Detect which cell encompasses the target text, then output its (x, y) center coordinate. 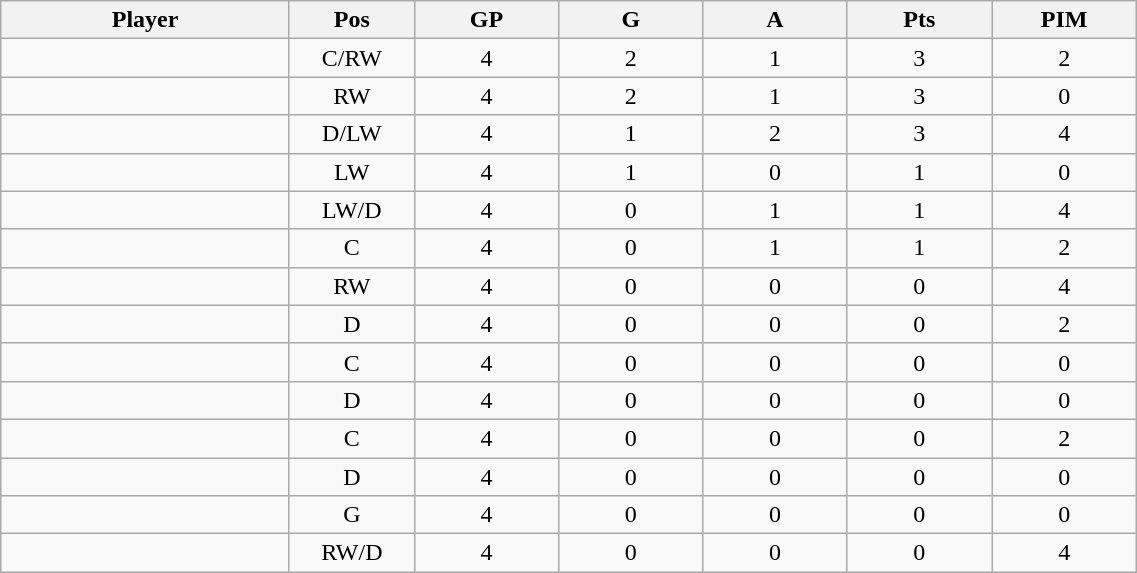
Pts (919, 20)
RW/D (352, 553)
Pos (352, 20)
Player (146, 20)
PIM (1064, 20)
C/RW (352, 58)
D/LW (352, 134)
A (775, 20)
GP (486, 20)
LW (352, 172)
LW/D (352, 210)
